From the cell containing the given text, extract its center point as (x, y) coordinate. 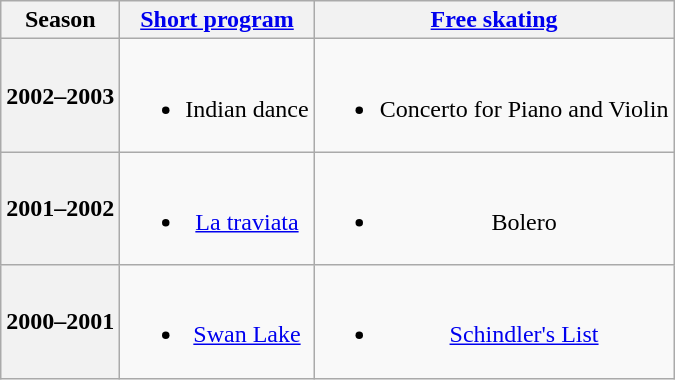
Short program (217, 20)
Swan Lake (217, 322)
Indian dance (217, 96)
Free skating (494, 20)
La traviata (217, 208)
Bolero (494, 208)
Concerto for Piano and Violin (494, 96)
Season (60, 20)
2001–2002 (60, 208)
2002–2003 (60, 96)
Schindler's List (494, 322)
2000–2001 (60, 322)
